Determine the (x, y) coordinate at the center of the cell enclosing the given text.  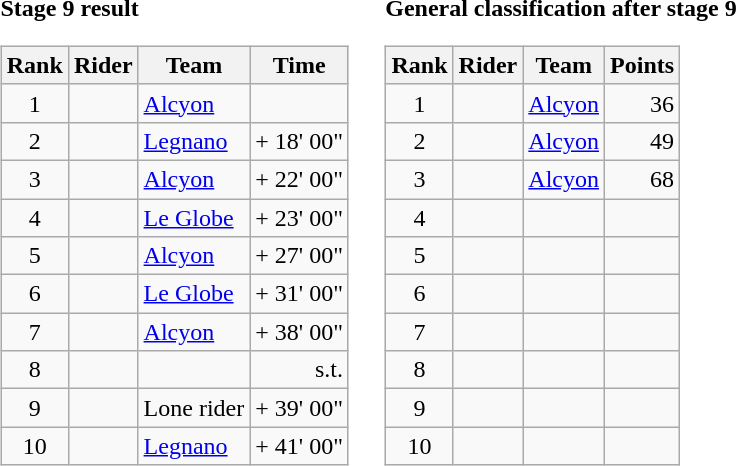
+ 39' 00" (300, 408)
+ 23' 00" (300, 217)
+ 18' 00" (300, 141)
36 (642, 103)
+ 22' 00" (300, 179)
+ 38' 00" (300, 332)
+ 27' 00" (300, 256)
Time (300, 65)
68 (642, 179)
Lone rider (194, 408)
Points (642, 65)
49 (642, 141)
+ 41' 00" (300, 446)
+ 31' 00" (300, 294)
s.t. (300, 370)
